Output the (x, y) coordinate of the center of the cell containing the given text.  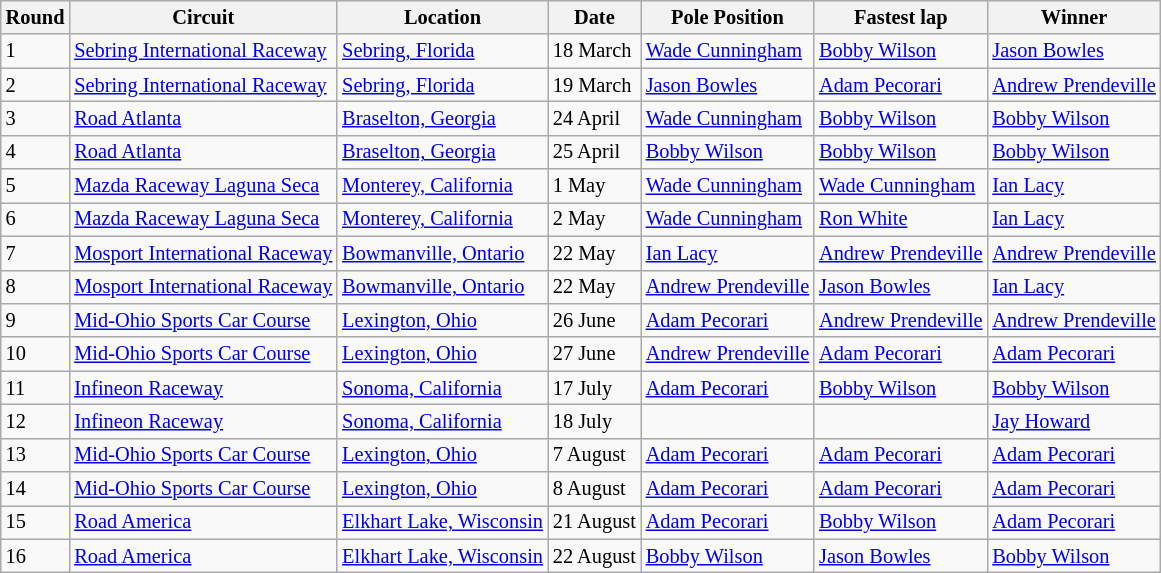
Winner (1074, 17)
Ron White (900, 219)
25 April (594, 152)
3 (36, 118)
8 (36, 287)
19 March (594, 85)
9 (36, 320)
Date (594, 17)
2 May (594, 219)
21 August (594, 522)
15 (36, 522)
11 (36, 388)
Location (442, 17)
6 (36, 219)
Circuit (203, 17)
13 (36, 455)
14 (36, 489)
Fastest lap (900, 17)
17 July (594, 388)
1 May (594, 186)
27 June (594, 354)
22 August (594, 556)
8 August (594, 489)
7 August (594, 455)
5 (36, 186)
16 (36, 556)
12 (36, 421)
Jay Howard (1074, 421)
4 (36, 152)
Round (36, 17)
26 June (594, 320)
24 April (594, 118)
18 March (594, 51)
1 (36, 51)
10 (36, 354)
Pole Position (728, 17)
2 (36, 85)
7 (36, 253)
18 July (594, 421)
